Capture the cell that displays the provided text and extract its (x, y) central coordinate. 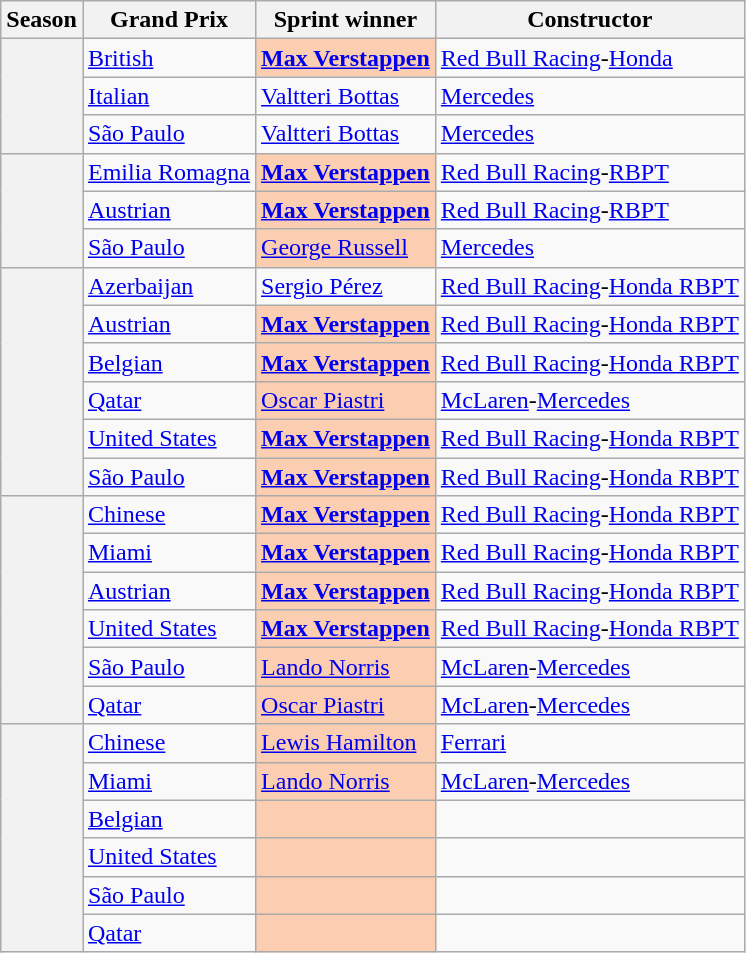
Constructor (590, 20)
Sprint winner (346, 20)
Italian (168, 96)
Ferrari (590, 743)
Season (42, 20)
Azerbaijan (168, 286)
British (168, 58)
Red Bull Racing-Honda (590, 58)
George Russell (346, 248)
Emilia Romagna (168, 172)
Sergio Pérez (346, 286)
Grand Prix (168, 20)
Lewis Hamilton (346, 743)
